Locate the cell with the specified text and output its [x, y] center coordinate. 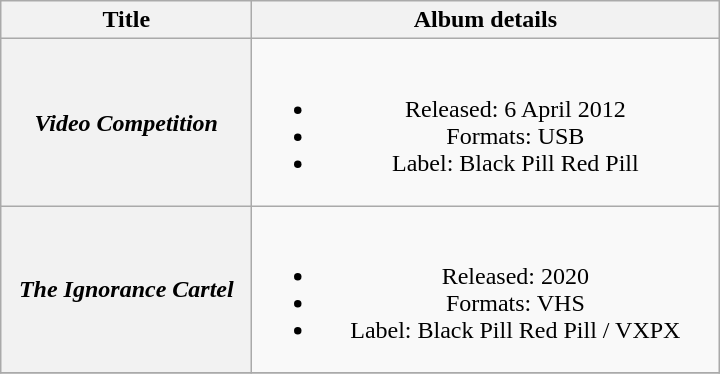
Released: 2020Formats: VHSLabel: Black Pill Red Pill / VXPX [486, 290]
Released: 6 April 2012Formats: USBLabel: Black Pill Red Pill [486, 122]
The Ignorance Cartel [126, 290]
Video Competition [126, 122]
Title [126, 20]
Album details [486, 20]
